From the cell containing the given text, extract its center point as (x, y) coordinate. 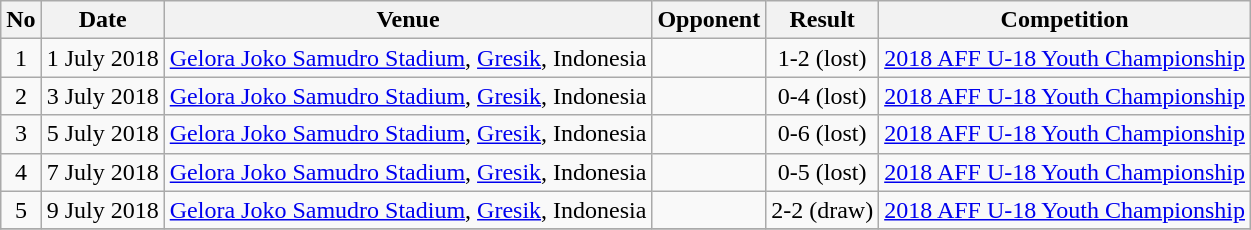
9 July 2018 (102, 210)
0-4 (lost) (822, 96)
4 (21, 172)
Opponent (709, 20)
3 July 2018 (102, 96)
5 (21, 210)
3 (21, 134)
1 (21, 58)
Date (102, 20)
1-2 (lost) (822, 58)
Venue (408, 20)
2 (21, 96)
No (21, 20)
7 July 2018 (102, 172)
2-2 (draw) (822, 210)
Result (822, 20)
0-5 (lost) (822, 172)
5 July 2018 (102, 134)
Competition (1065, 20)
0-6 (lost) (822, 134)
1 July 2018 (102, 58)
